Determine the (x, y) coordinate at the center of the cell enclosing the given text.  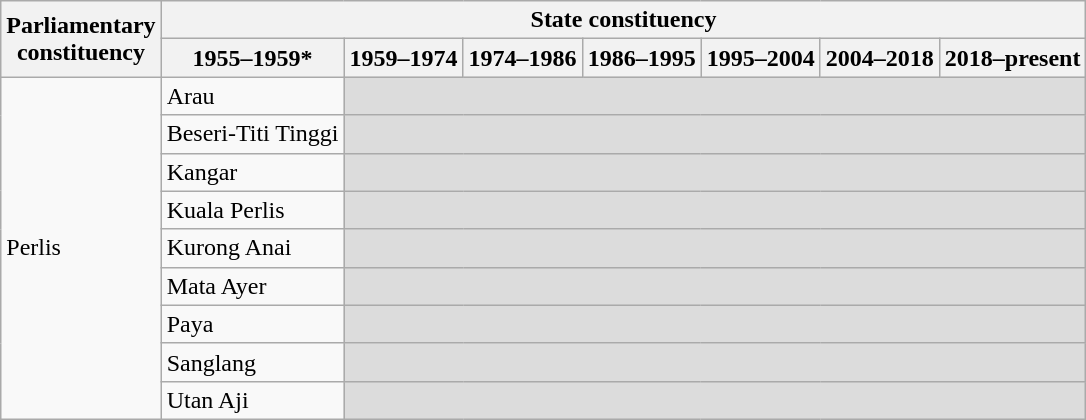
Parliamentaryconstituency (81, 39)
State constituency (624, 20)
1974–1986 (522, 58)
2004–2018 (880, 58)
Kangar (252, 172)
Arau (252, 96)
Paya (252, 324)
1986–1995 (642, 58)
Kuala Perlis (252, 210)
Utan Aji (252, 400)
1959–1974 (404, 58)
Beseri-Titi Tinggi (252, 134)
1955–1959* (252, 58)
2018–present (1012, 58)
1995–2004 (760, 58)
Mata Ayer (252, 286)
Perlis (81, 248)
Sanglang (252, 362)
Kurong Anai (252, 248)
